Capture the cell that displays the provided text and extract its [X, Y] central coordinate. 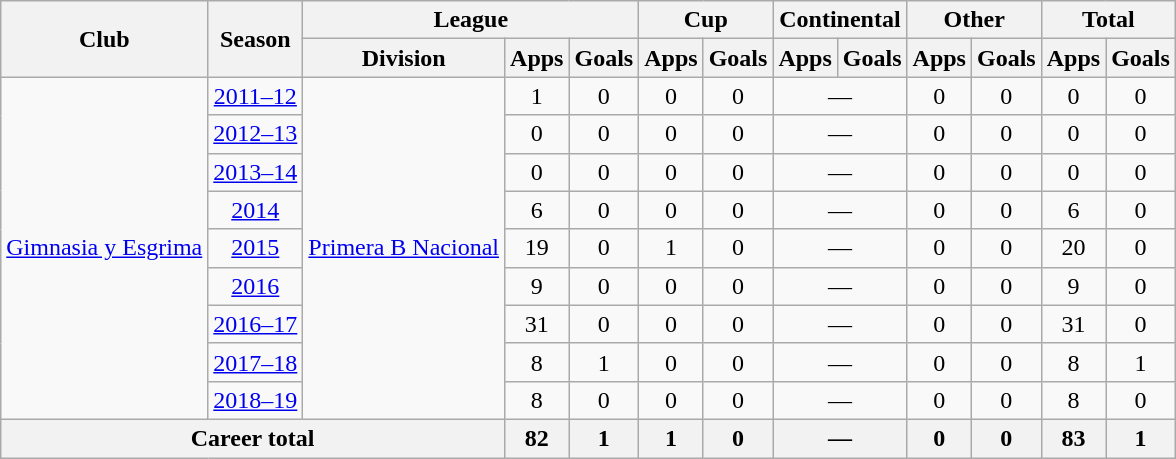
Division [404, 58]
2018–19 [256, 400]
Total [1108, 20]
2012–13 [256, 134]
2011–12 [256, 96]
2015 [256, 248]
20 [1073, 248]
2013–14 [256, 172]
2014 [256, 210]
Club [104, 39]
Primera B Nacional [404, 248]
Cup [706, 20]
Continental [840, 20]
Season [256, 39]
Career total [253, 438]
2017–18 [256, 362]
Gimnasia y Esgrima [104, 248]
2016–17 [256, 324]
League [471, 20]
83 [1073, 438]
19 [537, 248]
Other [974, 20]
82 [537, 438]
2016 [256, 286]
